Search for the cell housing the specified text and yield its [X, Y] center coordinate. 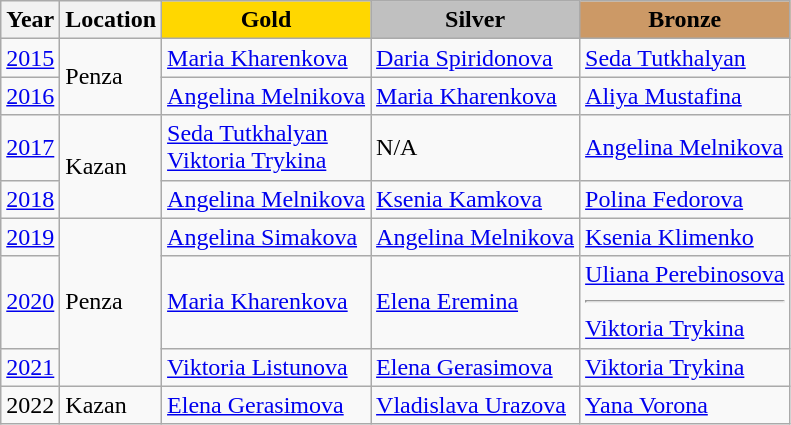
Viktoria Listunova [266, 367]
Ksenia Klimenko [685, 237]
N/A [476, 148]
2021 [30, 367]
Polina Fedorova [685, 199]
Location [111, 20]
Year [30, 20]
2020 [30, 302]
Vladislava Urazova [476, 405]
Seda TutkhalyanViktoria Trykina [266, 148]
Viktoria Trykina [685, 367]
2018 [30, 199]
2016 [30, 96]
Daria Spiridonova [476, 58]
Uliana PerebinosovaViktoria Trykina [685, 302]
2015 [30, 58]
Bronze [685, 20]
Elena Eremina [476, 302]
Seda Tutkhalyan [685, 58]
2022 [30, 405]
2017 [30, 148]
2019 [30, 237]
Angelina Simakova [266, 237]
Gold [266, 20]
Ksenia Kamkova [476, 199]
Silver [476, 20]
Aliya Mustafina [685, 96]
Yana Vorona [685, 405]
